From the cell containing the given text, extract its center point as (x, y) coordinate. 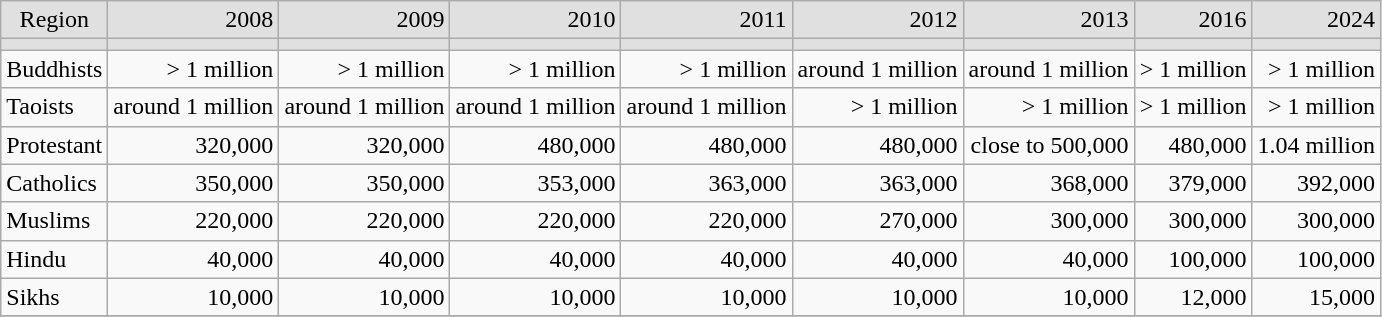
Buddhists (54, 69)
12,000 (1193, 297)
2009 (364, 20)
353,000 (536, 183)
2013 (1048, 20)
15,000 (1316, 297)
1.04 million (1316, 145)
379,000 (1193, 183)
2012 (878, 20)
2016 (1193, 20)
Protestant (54, 145)
Muslims (54, 221)
270,000 (878, 221)
368,000 (1048, 183)
Hindu (54, 259)
Region (54, 20)
Sikhs (54, 297)
2011 (706, 20)
2010 (536, 20)
close to 500,000 (1048, 145)
2008 (194, 20)
Catholics (54, 183)
2024 (1316, 20)
392,000 (1316, 183)
Taoists (54, 107)
